Locate the cell with the specified text and output its [X, Y] center coordinate. 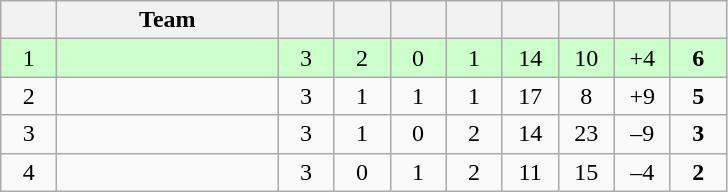
23 [586, 134]
15 [586, 172]
+9 [642, 96]
8 [586, 96]
11 [530, 172]
4 [29, 172]
5 [698, 96]
10 [586, 58]
–9 [642, 134]
+4 [642, 58]
Team [168, 20]
17 [530, 96]
6 [698, 58]
–4 [642, 172]
